Return the (x, y) coordinate for the center point of the cell that contains the specified text.  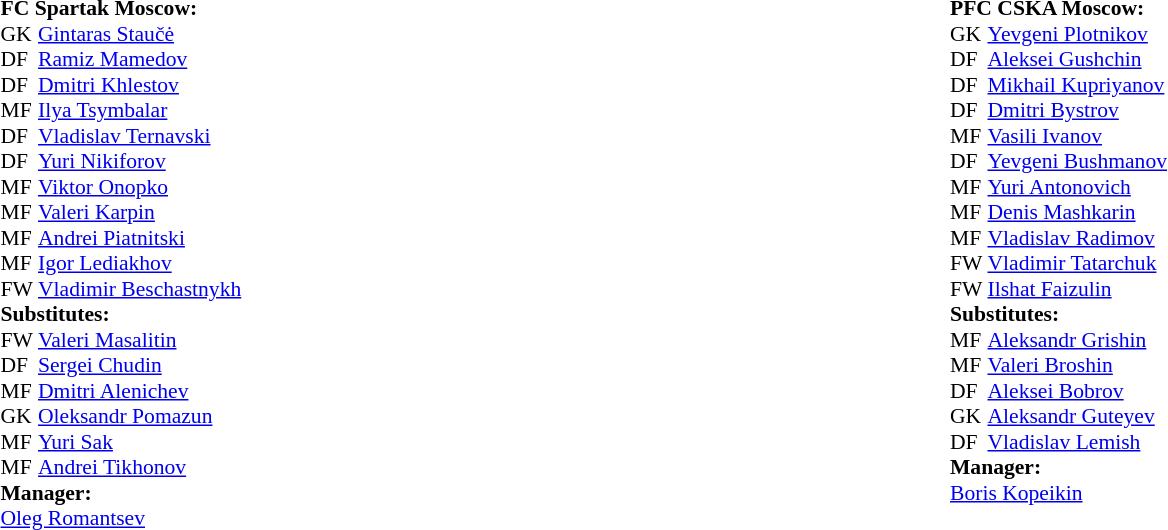
Aleksei Gushchin (1078, 59)
Igor Lediakhov (140, 263)
Mikhail Kupriyanov (1078, 85)
Valeri Masalitin (140, 340)
Vasili Ivanov (1078, 136)
Ilya Tsymbalar (140, 111)
Vladislav Lemish (1078, 442)
Ilshat Faizulin (1078, 289)
Yuri Sak (140, 442)
Yevgeni Bushmanov (1078, 161)
Andrei Piatnitski (140, 238)
Andrei Tikhonov (140, 467)
Vladislav Ternavski (140, 136)
Dmitri Bystrov (1078, 111)
Vladislav Radimov (1078, 238)
Yuri Nikiforov (140, 161)
Yuri Antonovich (1078, 187)
Sergei Chudin (140, 365)
Gintaras Staučė (140, 34)
Oleksandr Pomazun (140, 417)
Aleksandr Guteyev (1078, 417)
Valeri Broshin (1078, 365)
Viktor Onopko (140, 187)
Boris Kopeikin (1058, 493)
Yevgeni Plotnikov (1078, 34)
Valeri Karpin (140, 213)
Aleksei Bobrov (1078, 391)
Dmitri Khlestov (140, 85)
Ramiz Mamedov (140, 59)
Dmitri Alenichev (140, 391)
Denis Mashkarin (1078, 213)
Vladimir Beschastnykh (140, 289)
Vladimir Tatarchuk (1078, 263)
Aleksandr Grishin (1078, 340)
